Output the (x, y) coordinate of the center of the cell containing the given text.  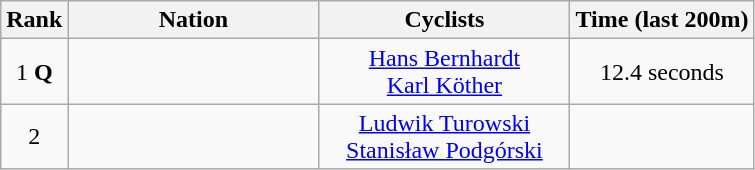
Rank (34, 20)
Nation (194, 20)
2 (34, 136)
Cyclists (444, 20)
12.4 seconds (662, 72)
Hans Bernhardt Karl Köther (444, 72)
1 Q (34, 72)
Ludwik Turowski Stanisław Podgórski (444, 136)
Time (last 200m) (662, 20)
